Identify which cell holds the provided text, then report its [x, y] central coordinate. 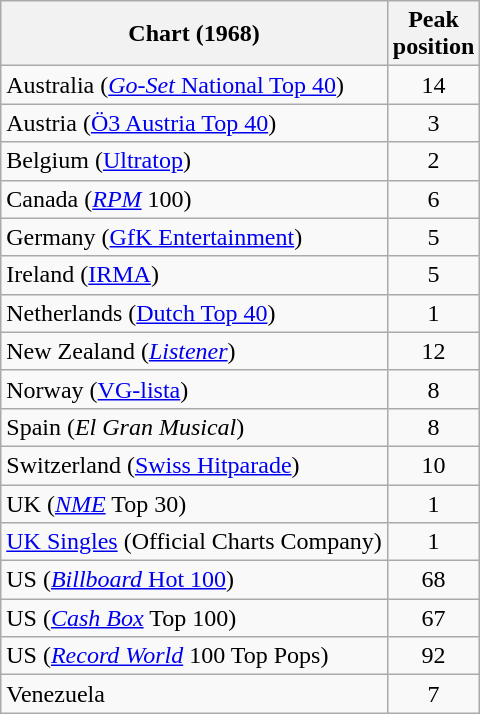
Germany (GfK Entertainment) [194, 237]
7 [433, 694]
14 [433, 85]
2 [433, 161]
Australia (Go-Set National Top 40) [194, 85]
Ireland (IRMA) [194, 275]
Canada (RPM 100) [194, 199]
UK Singles (Official Charts Company) [194, 542]
67 [433, 618]
Chart (1968) [194, 34]
New Zealand (Listener) [194, 351]
Peakposition [433, 34]
Netherlands (Dutch Top 40) [194, 313]
10 [433, 465]
6 [433, 199]
US (Billboard Hot 100) [194, 580]
12 [433, 351]
UK (NME Top 30) [194, 503]
Austria (Ö3 Austria Top 40) [194, 123]
Switzerland (Swiss Hitparade) [194, 465]
Norway (VG-lista) [194, 389]
US (Record World 100 Top Pops) [194, 656]
Venezuela [194, 694]
Belgium (Ultratop) [194, 161]
Spain (El Gran Musical) [194, 427]
US (Cash Box Top 100) [194, 618]
92 [433, 656]
3 [433, 123]
68 [433, 580]
